Return (x, y) of the center of cell containing provided text 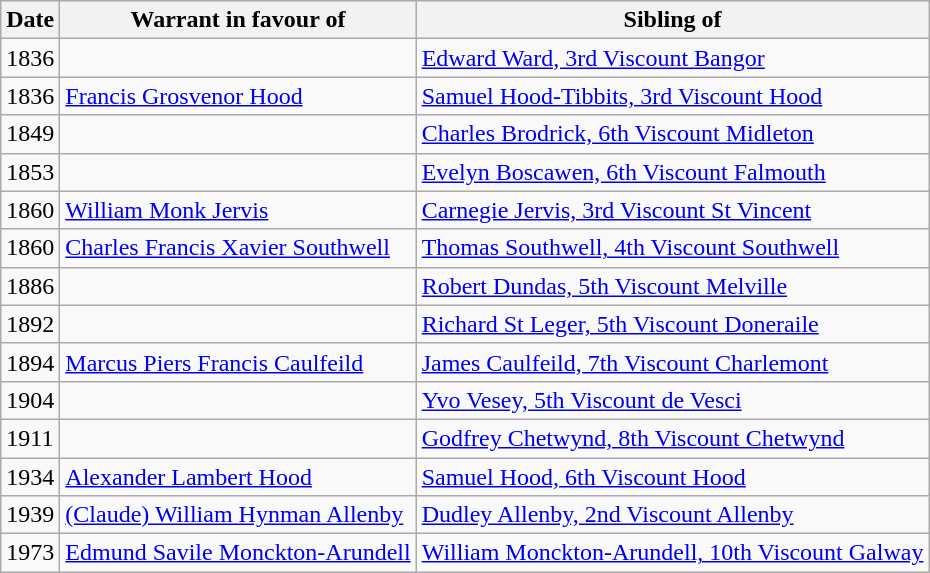
William Monckton-Arundell, 10th Viscount Galway (672, 553)
1904 (30, 400)
James Caulfeild, 7th Viscount Charlemont (672, 362)
1934 (30, 477)
Warrant in favour of (238, 20)
Alexander Lambert Hood (238, 477)
Francis Grosvenor Hood (238, 96)
Yvo Vesey, 5th Viscount de Vesci (672, 400)
Carnegie Jervis, 3rd Viscount St Vincent (672, 210)
Richard St Leger, 5th Viscount Doneraile (672, 324)
(Claude) William Hynman Allenby (238, 515)
Godfrey Chetwynd, 8th Viscount Chetwynd (672, 438)
William Monk Jervis (238, 210)
Thomas Southwell, 4th Viscount Southwell (672, 248)
Edmund Savile Monckton-Arundell (238, 553)
1973 (30, 553)
1892 (30, 324)
1894 (30, 362)
Marcus Piers Francis Caulfeild (238, 362)
1939 (30, 515)
Evelyn Boscawen, 6th Viscount Falmouth (672, 172)
Edward Ward, 3rd Viscount Bangor (672, 58)
Date (30, 20)
Sibling of (672, 20)
Samuel Hood, 6th Viscount Hood (672, 477)
Charles Francis Xavier Southwell (238, 248)
1911 (30, 438)
1849 (30, 134)
Samuel Hood-Tibbits, 3rd Viscount Hood (672, 96)
Charles Brodrick, 6th Viscount Midleton (672, 134)
Robert Dundas, 5th Viscount Melville (672, 286)
Dudley Allenby, 2nd Viscount Allenby (672, 515)
1886 (30, 286)
1853 (30, 172)
